Find where the given text appears and provide that cell's center as [x, y] coordinate. 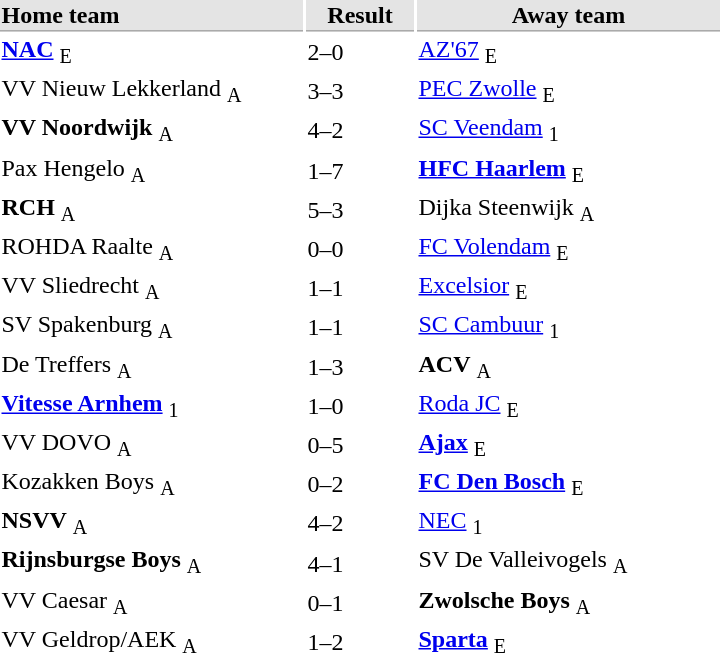
Away team [568, 16]
VV DOVO A [152, 445]
Zwolsche Boys A [568, 602]
2–0 [360, 52]
Excelsior E [568, 288]
RCH A [152, 210]
HFC Haarlem E [568, 170]
FC Den Bosch E [568, 485]
NEC 1 [568, 524]
Ajax E [568, 445]
Dijka Steenwijk A [568, 210]
SV De Valleivogels A [568, 563]
0–1 [360, 602]
VV Caesar A [152, 602]
NSVV A [152, 524]
ACV A [568, 367]
SC Veendam 1 [568, 131]
0–2 [360, 485]
VV Sliedrecht A [152, 288]
ROHDA Raalte A [152, 249]
5–3 [360, 210]
Vitesse Arnhem 1 [152, 406]
SC Cambuur 1 [568, 327]
PEC Zwolle E [568, 92]
Result [360, 16]
Kozakken Boys A [152, 485]
Home team [152, 16]
VV Noordwijk A [152, 131]
De Treffers A [152, 367]
0–0 [360, 249]
3–3 [360, 92]
Roda JC E [568, 406]
Rijnsburgse Boys A [152, 563]
1–3 [360, 367]
4–1 [360, 563]
AZ'67 E [568, 52]
1–0 [360, 406]
Pax Hengelo A [152, 170]
FC Volendam E [568, 249]
NAC E [152, 52]
0–5 [360, 445]
1–7 [360, 170]
VV Nieuw Lekkerland A [152, 92]
SV Spakenburg A [152, 327]
